Locate the cell with the specified text and output its [X, Y] center coordinate. 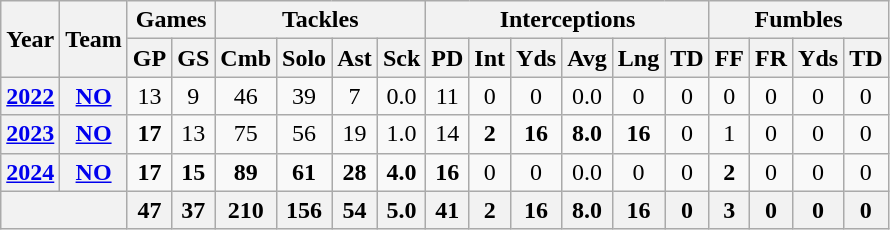
19 [355, 134]
PD [448, 58]
37 [194, 210]
56 [304, 134]
Lng [638, 58]
Solo [304, 58]
Games [170, 20]
Cmb [246, 58]
11 [448, 96]
46 [246, 96]
28 [355, 172]
Tackles [320, 20]
210 [246, 210]
3 [729, 210]
Ast [355, 58]
54 [355, 210]
75 [246, 134]
2023 [30, 134]
14 [448, 134]
Int [490, 58]
Sck [401, 58]
FR [772, 58]
Fumbles [798, 20]
FF [729, 58]
GS [194, 58]
7 [355, 96]
Year [30, 39]
41 [448, 210]
61 [304, 172]
9 [194, 96]
5.0 [401, 210]
1.0 [401, 134]
15 [194, 172]
156 [304, 210]
2022 [30, 96]
2024 [30, 172]
Interceptions [568, 20]
1 [729, 134]
Avg [588, 58]
4.0 [401, 172]
GP [149, 58]
39 [304, 96]
47 [149, 210]
Team [94, 39]
89 [246, 172]
